Determine the (X, Y) coordinate at the center of the cell enclosing the given text.  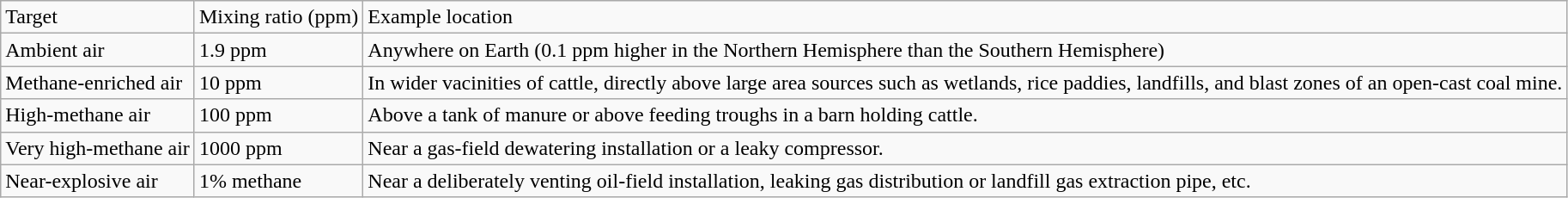
High-methane air (98, 115)
1% methane (278, 181)
1000 ppm (278, 148)
Ambient air (98, 50)
Target (98, 17)
Above a tank of manure or above feeding troughs in a barn holding cattle. (965, 115)
Methane-enriched air (98, 83)
100 ppm (278, 115)
Mixing ratio (ppm) (278, 17)
Near-explosive air (98, 181)
Very high-methane air (98, 148)
Example location (965, 17)
Anywhere on Earth (0.1 ppm higher in the Northern Hemisphere than the Southern Hemisphere) (965, 50)
1.9 ppm (278, 50)
10 ppm (278, 83)
Near a deliberately venting oil-field installation, leaking gas distribution or landfill gas extraction pipe, etc. (965, 181)
Near a gas-field dewatering installation or a leaky compressor. (965, 148)
